Provide the [x, y] coordinate of the cell's center where the given text is located.  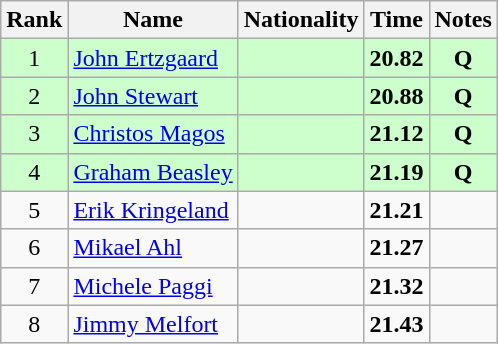
Nationality [301, 20]
21.21 [396, 210]
4 [34, 172]
Jimmy Melfort [153, 324]
John Ertzgaard [153, 58]
Notes [463, 20]
20.88 [396, 96]
1 [34, 58]
Time [396, 20]
5 [34, 210]
21.27 [396, 248]
Christos Magos [153, 134]
21.32 [396, 286]
21.43 [396, 324]
Mikael Ahl [153, 248]
Erik Kringeland [153, 210]
3 [34, 134]
21.12 [396, 134]
2 [34, 96]
7 [34, 286]
John Stewart [153, 96]
6 [34, 248]
Michele Paggi [153, 286]
Rank [34, 20]
20.82 [396, 58]
Graham Beasley [153, 172]
Name [153, 20]
21.19 [396, 172]
8 [34, 324]
